Extract the [X, Y] coordinate from the center of the cell holding the provided text.  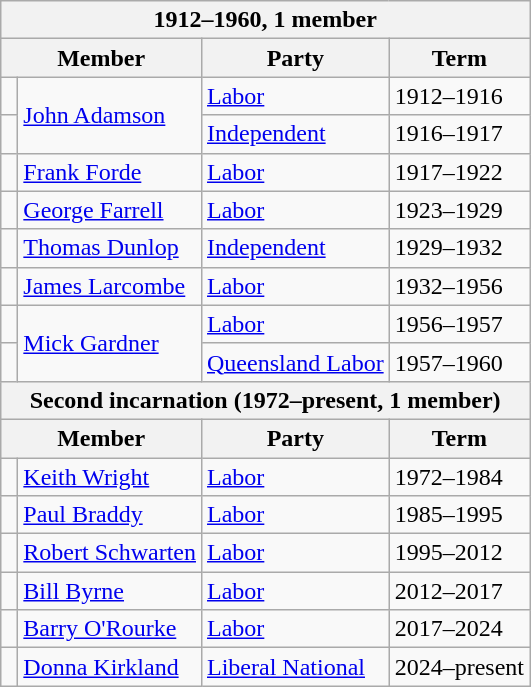
John Adamson [110, 115]
1916–1917 [459, 134]
Second incarnation (1972–present, 1 member) [266, 400]
1957–1960 [459, 362]
Robert Schwarten [110, 553]
Frank Forde [110, 172]
Queensland Labor [295, 362]
Mick Gardner [110, 343]
2012–2017 [459, 591]
1995–2012 [459, 553]
Thomas Dunlop [110, 248]
1985–1995 [459, 515]
1956–1957 [459, 324]
1912–1960, 1 member [266, 20]
2017–2024 [459, 629]
Keith Wright [110, 477]
1932–1956 [459, 286]
1912–1916 [459, 96]
1929–1932 [459, 248]
Liberal National [295, 667]
Bill Byrne [110, 591]
1972–1984 [459, 477]
James Larcombe [110, 286]
Donna Kirkland [110, 667]
Paul Braddy [110, 515]
George Farrell [110, 210]
1923–1929 [459, 210]
1917–1922 [459, 172]
2024–present [459, 667]
Barry O'Rourke [110, 629]
